Search for the cell housing the specified text and yield its (X, Y) center coordinate. 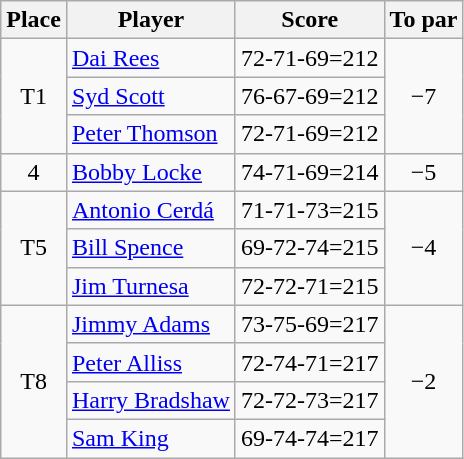
72-72-71=215 (310, 286)
Antonio Cerdá (150, 210)
Harry Bradshaw (150, 400)
Jim Turnesa (150, 286)
−7 (424, 96)
−5 (424, 172)
To par (424, 20)
T1 (34, 96)
−4 (424, 248)
Peter Alliss (150, 362)
69-74-74=217 (310, 438)
71-71-73=215 (310, 210)
72-72-73=217 (310, 400)
Score (310, 20)
73-75-69=217 (310, 324)
−2 (424, 381)
Place (34, 20)
74-71-69=214 (310, 172)
Sam King (150, 438)
Dai Rees (150, 58)
4 (34, 172)
Bobby Locke (150, 172)
69-72-74=215 (310, 248)
72-74-71=217 (310, 362)
T8 (34, 381)
76-67-69=212 (310, 96)
T5 (34, 248)
Jimmy Adams (150, 324)
Peter Thomson (150, 134)
Player (150, 20)
Syd Scott (150, 96)
Bill Spence (150, 248)
